Search for the cell housing the specified text and yield its (X, Y) center coordinate. 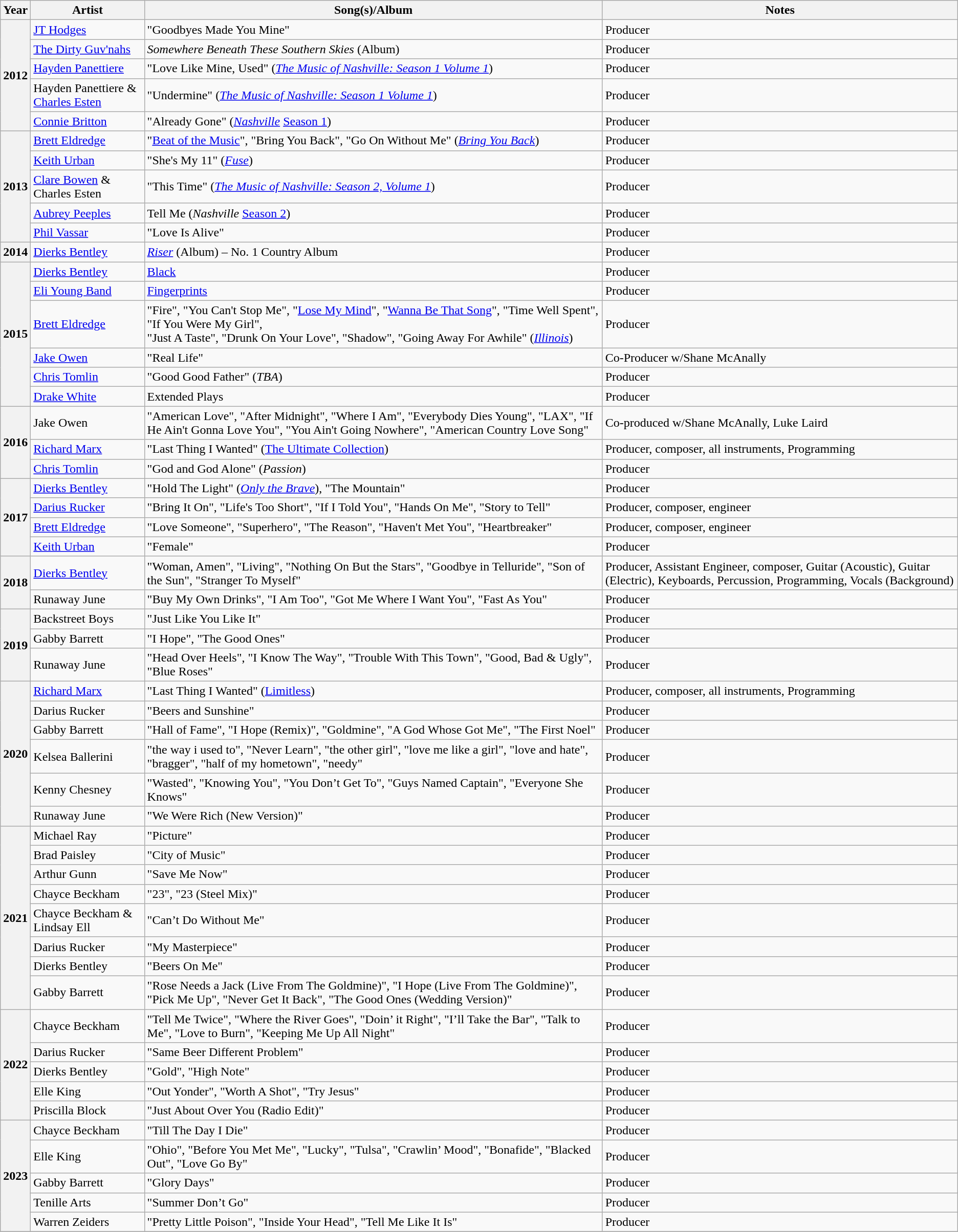
"Beat of the Music", "Bring You Back", "Go On Without Me" (Bring You Back) (374, 141)
"We Were Rich (New Version)" (374, 816)
"Beers On Me" (374, 966)
"Hold The Light" (Only the Brave), "The Mountain" (374, 488)
Connie Britton (88, 121)
Warren Zeiders (88, 1222)
2019 (15, 645)
"Already Gone" (Nashville Season 1) (374, 121)
"Buy My Own Drinks", "I Am Too", "Got Me Where I Want You", "Fast As You" (374, 599)
2014 (15, 252)
Co-Producer w/Shane McAnally (780, 358)
Arthur Gunn (88, 874)
Year (15, 10)
"Glory Days" (374, 1183)
2023 (15, 1176)
"Pretty Little Poison", "Inside Your Head", "Tell Me Like It Is" (374, 1222)
Song(s)/Album (374, 10)
Tenille Arts (88, 1202)
"Rose Needs a Jack (Live From The Goldmine)", "I Hope (Live From The Goldmine)", "Pick Me Up", "Never Get It Back", "The Good Ones (Wedding Version)" (374, 993)
"My Masterpiece" (374, 947)
"This Time" (The Music of Nashville: Season 2, Volume 1) (374, 186)
"Gold", "High Note" (374, 1072)
"Last Thing I Wanted" (Limitless) (374, 691)
2017 (15, 517)
Priscilla Block (88, 1111)
"Out Yonder", "Worth A Shot", "Try Jesus" (374, 1091)
Fingerprints (374, 291)
Hayden Panettiere & Charles Esten (88, 95)
"Ohio", "Before You Met Me", "Lucky", "Tulsa", "Crawlin’ Mood", "Bonafide", "Blacked Out", "Love Go By" (374, 1156)
"Bring It On", "Life's Too Short", "If I Told You", "Hands On Me", "Story to Tell" (374, 508)
2018 (15, 582)
Black (374, 272)
Hayden Panettiere (88, 69)
"Just About Over You (Radio Edit)" (374, 1111)
Kelsea Ballerini (88, 756)
"Undermine" (The Music of Nashville: Season 1 Volume 1) (374, 95)
2015 (15, 334)
"the way i used to", "Never Learn", "the other girl", "love me like a girl", "love and hate", "bragger", "half of my hometown", "needy" (374, 756)
Michael Ray (88, 835)
Aubrey Peeples (88, 213)
Chayce Beckham & Lindsay Ell (88, 920)
Eli Young Band (88, 291)
"Wasted", "Knowing You", "You Don’t Get To", "Guys Named Captain", "Everyone She Knows" (374, 790)
"City of Music" (374, 855)
2016 (15, 442)
2020 (15, 754)
Clare Bowen & Charles Esten (88, 186)
Backstreet Boys (88, 619)
2013 (15, 186)
"Goodbyes Made You Mine" (374, 30)
"Love Is Alive" (374, 232)
Phil Vassar (88, 232)
Producer, Assistant Engineer, composer, Guitar (Acoustic), Guitar (Electric), Keyboards, Percussion, Programming, Vocals (Background) (780, 573)
Drake White (88, 397)
"Woman, Amen", "Living", "Nothing On But the Stars", "Goodbye in Telluride", "Son of the Sun", "Stranger To Myself" (374, 573)
"Good Good Father" (TBA) (374, 377)
2022 (15, 1064)
"Love Like Mine, Used" (The Music of Nashville: Season 1 Volume 1) (374, 69)
2021 (15, 917)
Notes (780, 10)
Riser (Album) – No. 1 Country Album (374, 252)
Tell Me (Nashville Season 2) (374, 213)
"Head Over Heels", "I Know The Way", "Trouble With This Town", "Good, Bad & Ugly", "Blue Roses" (374, 665)
"I Hope", "The Good Ones" (374, 638)
"Summer Don’t Go" (374, 1202)
"Can’t Do Without Me" (374, 920)
"Just Like You Like It" (374, 619)
"Real Life" (374, 358)
"Save Me Now" (374, 874)
JT Hodges (88, 30)
"Female" (374, 546)
Kenny Chesney (88, 790)
"Tell Me Twice", "Where the River Goes", "Doin’ it Right", "I’ll Take the Bar", "Talk to Me", "Love to Burn", "Keeping Me Up All Night" (374, 1025)
"Last Thing I Wanted" (The Ultimate Collection) (374, 449)
Brad Paisley (88, 855)
2012 (15, 76)
"Beers and Sunshine" (374, 711)
"Till The Day I Die" (374, 1130)
Artist (88, 10)
Somewhere Beneath These Southern Skies (Album) (374, 49)
"She's My 11" (Fuse) (374, 160)
Co-produced w/Shane McAnally, Luke Laird (780, 423)
"Hall of Fame", "I Hope (Remix)", "Goldmine", "A God Whose Got Me", "The First Noel" (374, 730)
The Dirty Guv'nahs (88, 49)
Extended Plays (374, 397)
"Love Someone", "Superhero", "The Reason", "Haven't Met You", "Heartbreaker" (374, 527)
"God and God Alone" (Passion) (374, 469)
"23", "23 (Steel Mix)" (374, 894)
"Same Beer Different Problem" (374, 1052)
"Picture" (374, 835)
